Determine the [X, Y] coordinate at the center of the cell enclosing the given text.  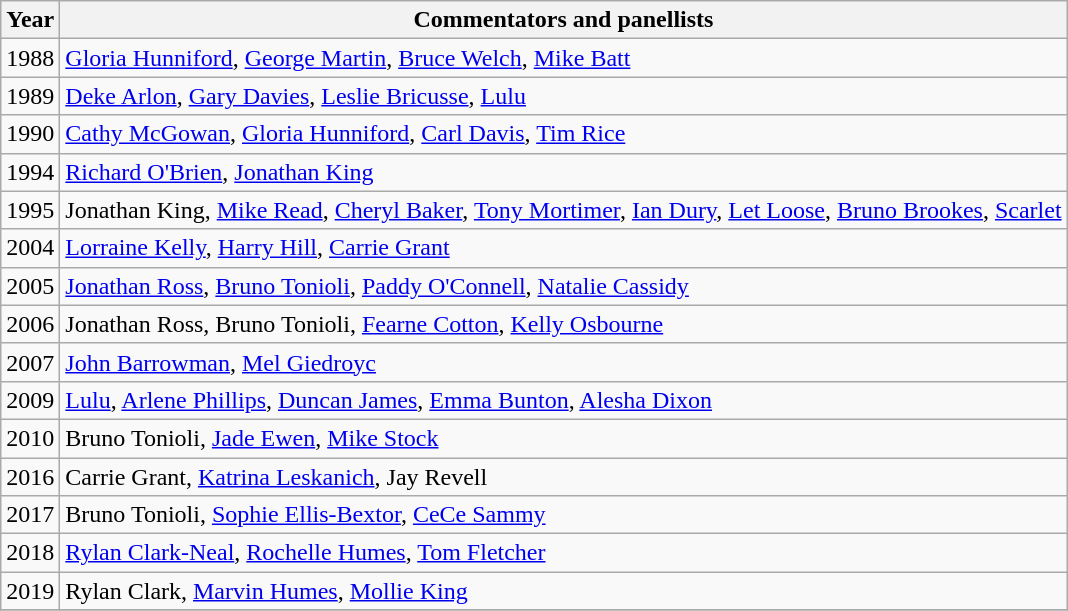
2005 [30, 286]
Jonathan King, Mike Read, Cheryl Baker, Tony Mortimer, Ian Dury, Let Loose, Bruno Brookes, Scarlet [564, 210]
2004 [30, 248]
Rylan Clark-Neal, Rochelle Humes, Tom Fletcher [564, 553]
2010 [30, 438]
2019 [30, 591]
2007 [30, 362]
1994 [30, 172]
Gloria Hunniford, George Martin, Bruce Welch, Mike Batt [564, 58]
Carrie Grant, Katrina Leskanich, Jay Revell [564, 477]
1988 [30, 58]
2017 [30, 515]
Year [30, 20]
Richard O'Brien, Jonathan King [564, 172]
2016 [30, 477]
Jonathan Ross, Bruno Tonioli, Paddy O'Connell, Natalie Cassidy [564, 286]
1990 [30, 134]
John Barrowman, Mel Giedroyc [564, 362]
2009 [30, 400]
Bruno Tonioli, Jade Ewen, Mike Stock [564, 438]
Bruno Tonioli, Sophie Ellis-Bextor, CeCe Sammy [564, 515]
Jonathan Ross, Bruno Tonioli, Fearne Cotton, Kelly Osbourne [564, 324]
Lorraine Kelly, Harry Hill, Carrie Grant [564, 248]
1995 [30, 210]
Cathy McGowan, Gloria Hunniford, Carl Davis, Tim Rice [564, 134]
Lulu, Arlene Phillips, Duncan James, Emma Bunton, Alesha Dixon [564, 400]
2018 [30, 553]
Deke Arlon, Gary Davies, Leslie Bricusse, Lulu [564, 96]
Rylan Clark, Marvin Humes, Mollie King [564, 591]
2006 [30, 324]
1989 [30, 96]
Commentators and panellists [564, 20]
